Extract the (X, Y) coordinate from the center of the cell holding the provided text.  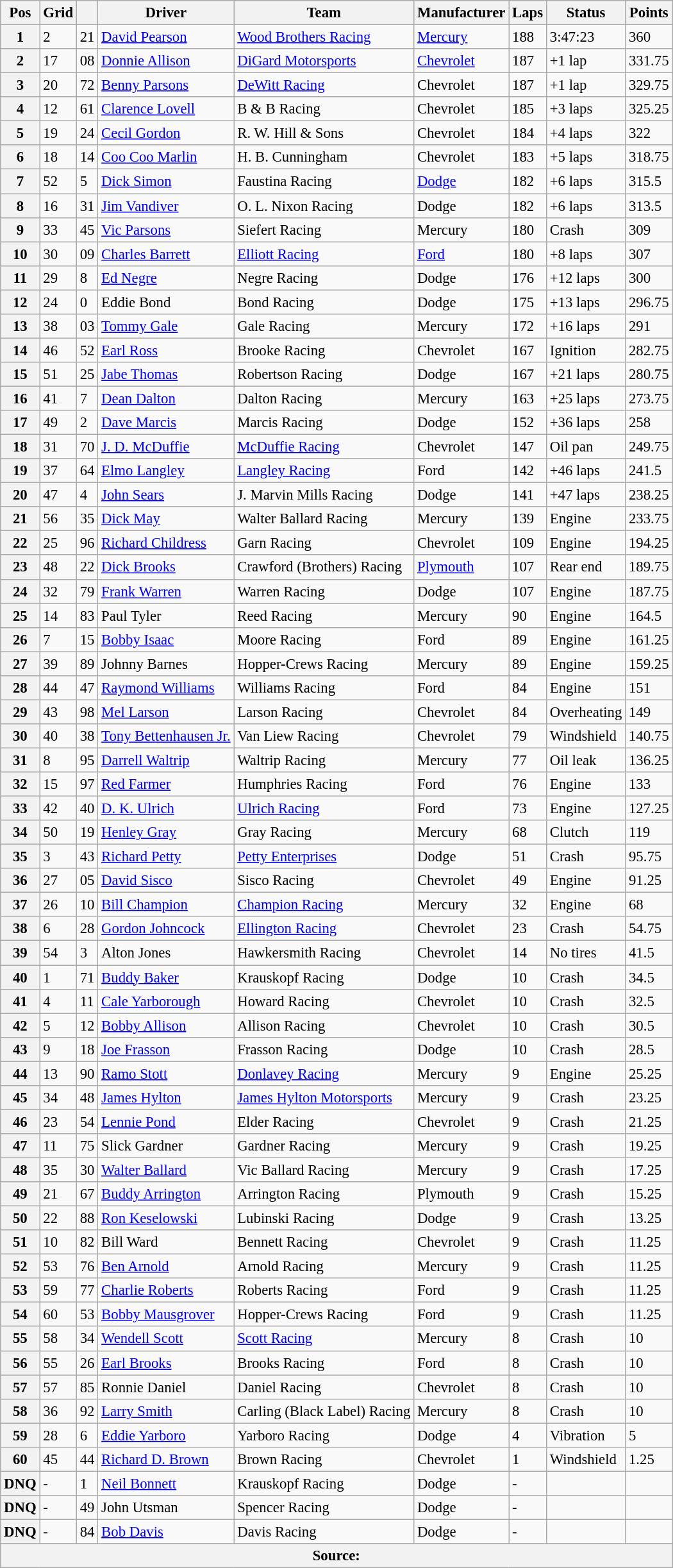
70 (87, 447)
159.25 (649, 664)
Brooke Racing (324, 350)
Rear end (586, 568)
95 (87, 760)
133 (649, 784)
183 (528, 157)
91.25 (649, 881)
189.75 (649, 568)
+36 laps (586, 423)
92 (87, 1411)
Hawkersmith Racing (324, 953)
Bill Champion (166, 905)
Siefert Racing (324, 230)
Richard D. Brown (166, 1460)
Eddie Yarboro (166, 1435)
82 (87, 1242)
Gordon Johncock (166, 929)
Scott Racing (324, 1339)
Clutch (586, 832)
Grid (58, 13)
Ed Negre (166, 278)
15.25 (649, 1194)
Robertson Racing (324, 375)
Faustina Racing (324, 181)
139 (528, 519)
151 (649, 688)
H. B. Cunningham (324, 157)
Paul Tyler (166, 616)
318.75 (649, 157)
95.75 (649, 857)
Points (649, 13)
309 (649, 230)
+46 laps (586, 471)
307 (649, 254)
Bobby Allison (166, 1025)
Henley Gray (166, 832)
Pos (21, 13)
No tires (586, 953)
Oil leak (586, 760)
Tony Bettenhausen Jr. (166, 736)
Team (324, 13)
19.25 (649, 1146)
Vic Ballard Racing (324, 1170)
Bennett Racing (324, 1242)
James Hylton (166, 1098)
Garn Racing (324, 543)
Status (586, 13)
Van Liew Racing (324, 736)
296.75 (649, 302)
Frasson Racing (324, 1049)
Brooks Racing (324, 1363)
3:47:23 (586, 37)
Ron Keselowski (166, 1218)
D. K. Ulrich (166, 809)
Neil Bonnett (166, 1483)
Darrell Waltrip (166, 760)
360 (649, 37)
67 (87, 1194)
54.75 (649, 929)
329.75 (649, 85)
127.25 (649, 809)
141 (528, 495)
142 (528, 471)
Cecil Gordon (166, 133)
Walter Ballard (166, 1170)
258 (649, 423)
Frank Warren (166, 591)
Warren Racing (324, 591)
Driver (166, 13)
+25 laps (586, 398)
Negre Racing (324, 278)
J. D. McDuffie (166, 447)
John Utsman (166, 1508)
Joe Frasson (166, 1049)
Wendell Scott (166, 1339)
64 (87, 471)
Bobby Isaac (166, 639)
Elder Racing (324, 1122)
172 (528, 326)
Elmo Langley (166, 471)
Red Farmer (166, 784)
Williams Racing (324, 688)
O. L. Nixon Racing (324, 206)
17.25 (649, 1170)
Roberts Racing (324, 1290)
13.25 (649, 1218)
Eddie Bond (166, 302)
Source: (336, 1556)
David Sisco (166, 881)
Manufacturer (461, 13)
75 (87, 1146)
Waltrip Racing (324, 760)
Mel Larson (166, 712)
164.5 (649, 616)
147 (528, 447)
+5 laps (586, 157)
241.5 (649, 471)
30.5 (649, 1025)
Bill Ward (166, 1242)
23.25 (649, 1098)
Elliott Racing (324, 254)
Brown Racing (324, 1460)
05 (87, 881)
Donlavey Racing (324, 1074)
Johnny Barnes (166, 664)
+13 laps (586, 302)
Cale Yarborough (166, 1001)
41.5 (649, 953)
238.25 (649, 495)
B & B Racing (324, 109)
233.75 (649, 519)
09 (87, 254)
Moore Racing (324, 639)
109 (528, 543)
1.25 (649, 1460)
21.25 (649, 1122)
Laps (528, 13)
Donnie Allison (166, 61)
0 (87, 302)
313.5 (649, 206)
Oil pan (586, 447)
Crawford (Brothers) Racing (324, 568)
Richard Petty (166, 857)
Davis Racing (324, 1531)
88 (87, 1218)
Benny Parsons (166, 85)
175 (528, 302)
184 (528, 133)
Spencer Racing (324, 1508)
96 (87, 543)
Slick Gardner (166, 1146)
+47 laps (586, 495)
Charlie Roberts (166, 1290)
+8 laps (586, 254)
Ulrich Racing (324, 809)
Arnold Racing (324, 1267)
Ben Arnold (166, 1267)
322 (649, 133)
98 (87, 712)
Wood Brothers Racing (324, 37)
249.75 (649, 447)
Buddy Arrington (166, 1194)
Vibration (586, 1435)
Gardner Racing (324, 1146)
325.25 (649, 109)
03 (87, 326)
300 (649, 278)
315.5 (649, 181)
140.75 (649, 736)
Gale Racing (324, 326)
Earl Brooks (166, 1363)
Petty Enterprises (324, 857)
Charles Barrett (166, 254)
Langley Racing (324, 471)
280.75 (649, 375)
+12 laps (586, 278)
Lubinski Racing (324, 1218)
331.75 (649, 61)
James Hylton Motorsports (324, 1098)
73 (528, 809)
32.5 (649, 1001)
Lennie Pond (166, 1122)
83 (87, 616)
161.25 (649, 639)
72 (87, 85)
David Pearson (166, 37)
149 (649, 712)
185 (528, 109)
Dave Marcis (166, 423)
25.25 (649, 1074)
Ellington Racing (324, 929)
Yarboro Racing (324, 1435)
Champion Racing (324, 905)
71 (87, 977)
Walter Ballard Racing (324, 519)
152 (528, 423)
188 (528, 37)
+21 laps (586, 375)
61 (87, 109)
McDuffie Racing (324, 447)
Earl Ross (166, 350)
John Sears (166, 495)
Ignition (586, 350)
163 (528, 398)
Clarence Lovell (166, 109)
Tommy Gale (166, 326)
Arrington Racing (324, 1194)
Buddy Baker (166, 977)
Howard Racing (324, 1001)
Bob Davis (166, 1531)
+3 laps (586, 109)
Larson Racing (324, 712)
Alton Jones (166, 953)
DiGard Motorsports (324, 61)
08 (87, 61)
Overheating (586, 712)
136.25 (649, 760)
DeWitt Racing (324, 85)
+16 laps (586, 326)
Richard Childress (166, 543)
119 (649, 832)
34.5 (649, 977)
Sisco Racing (324, 881)
85 (87, 1387)
Ramo Stott (166, 1074)
187.75 (649, 591)
Carling (Black Label) Racing (324, 1411)
Gray Racing (324, 832)
Dick May (166, 519)
J. Marvin Mills Racing (324, 495)
Marcis Racing (324, 423)
Bond Racing (324, 302)
Vic Parsons (166, 230)
Dean Dalton (166, 398)
Reed Racing (324, 616)
291 (649, 326)
Jabe Thomas (166, 375)
Jim Vandiver (166, 206)
97 (87, 784)
Coo Coo Marlin (166, 157)
282.75 (649, 350)
Bobby Mausgrover (166, 1315)
273.75 (649, 398)
Allison Racing (324, 1025)
Ronnie Daniel (166, 1387)
194.25 (649, 543)
Raymond Williams (166, 688)
Larry Smith (166, 1411)
Humphries Racing (324, 784)
Dalton Racing (324, 398)
Daniel Racing (324, 1387)
Dick Simon (166, 181)
R. W. Hill & Sons (324, 133)
+4 laps (586, 133)
28.5 (649, 1049)
176 (528, 278)
Dick Brooks (166, 568)
